Return (X, Y) of the center of cell containing provided text 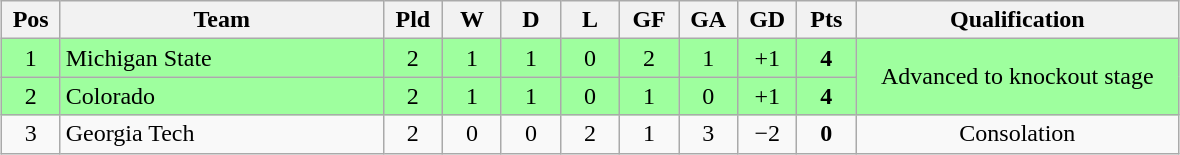
Team (222, 20)
GF (650, 20)
−2 (768, 134)
Colorado (222, 96)
W (472, 20)
Georgia Tech (222, 134)
GD (768, 20)
Consolation (1018, 134)
Pld (412, 20)
Michigan State (222, 58)
GA (708, 20)
Advanced to knockout stage (1018, 77)
D (530, 20)
Qualification (1018, 20)
L (590, 20)
Pos (30, 20)
Pts (826, 20)
